For the text-containing cell, return its midpoint in (X, Y) coordinate format. 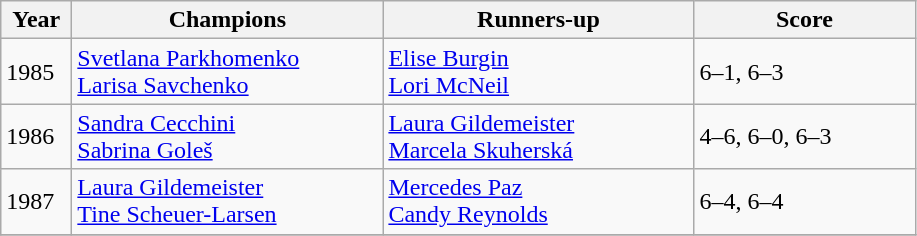
1985 (36, 72)
Score (804, 20)
6–4, 6–4 (804, 202)
Laura Gildemeister Tine Scheuer-Larsen (228, 202)
Champions (228, 20)
1987 (36, 202)
Laura Gildemeister Marcela Skuherská (538, 136)
Runners-up (538, 20)
4–6, 6–0, 6–3 (804, 136)
Svetlana Parkhomenko Larisa Savchenko (228, 72)
6–1, 6–3 (804, 72)
Mercedes Paz Candy Reynolds (538, 202)
Sandra Cecchini Sabrina Goleš (228, 136)
1986 (36, 136)
Year (36, 20)
Elise Burgin Lori McNeil (538, 72)
